Capture the cell that displays the provided text and extract its [x, y] central coordinate. 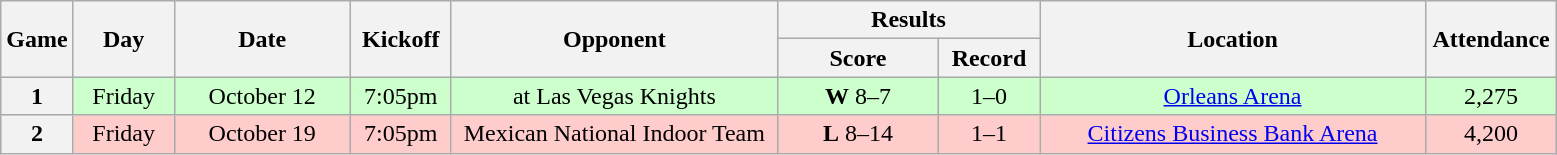
Day [124, 39]
Kickoff [400, 39]
2,275 [1492, 96]
Mexican National Indoor Team [614, 134]
1 [37, 96]
Record [988, 58]
Date [262, 39]
Attendance [1492, 39]
Results [908, 20]
Opponent [614, 39]
Score [858, 58]
W 8–7 [858, 96]
Citizens Business Bank Arena [1233, 134]
at Las Vegas Knights [614, 96]
Location [1233, 39]
4,200 [1492, 134]
Game [37, 39]
October 12 [262, 96]
1–1 [988, 134]
2 [37, 134]
L 8–14 [858, 134]
Orleans Arena [1233, 96]
1–0 [988, 96]
October 19 [262, 134]
